From the cell containing the given text, extract its center point as (X, Y) coordinate. 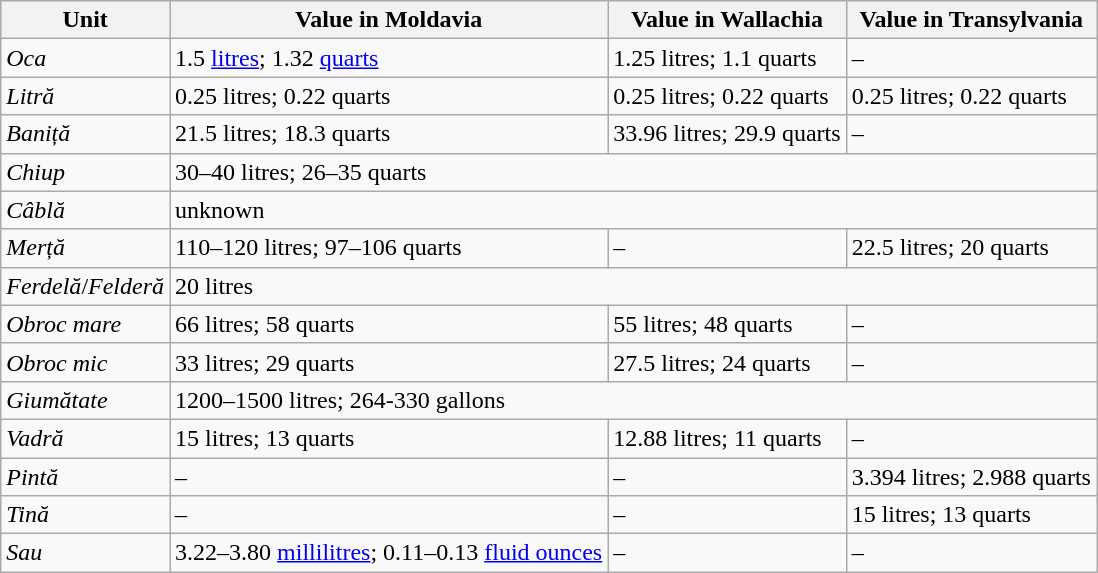
Ferdelă/Felderă (86, 286)
Obroc mic (86, 362)
27.5 litres; 24 quarts (727, 362)
30–40 litres; 26–35 quarts (634, 172)
66 litres; 58 quarts (389, 324)
1.25 litres; 1.1 quarts (727, 58)
Value in Wallachia (727, 20)
Litră (86, 96)
Sau (86, 553)
Câblă (86, 210)
33 litres; 29 quarts (389, 362)
20 litres (634, 286)
Baniță (86, 134)
Obroc mare (86, 324)
Giumătate (86, 400)
Tină (86, 515)
12.88 litres; 11 quarts (727, 438)
Value in Transylvania (971, 20)
1.5 litres; 1.32 quarts (389, 58)
21.5 litres; 18.3 quarts (389, 134)
Pintă (86, 477)
110–120 litres; 97–106 quarts (389, 248)
3.394 litres; 2.988 quarts (971, 477)
Oca (86, 58)
Chiup (86, 172)
unknown (634, 210)
55 litres; 48 quarts (727, 324)
Value in Moldavia (389, 20)
Vadră (86, 438)
33.96 litres; 29.9 quarts (727, 134)
1200–1500 litres; 264-330 gallons (634, 400)
Merță (86, 248)
3.22–3.80 millilitres; 0.11–0.13 fluid ounces (389, 553)
22.5 litres; 20 quarts (971, 248)
Unit (86, 20)
